From the cell containing the given text, extract its center point as (X, Y) coordinate. 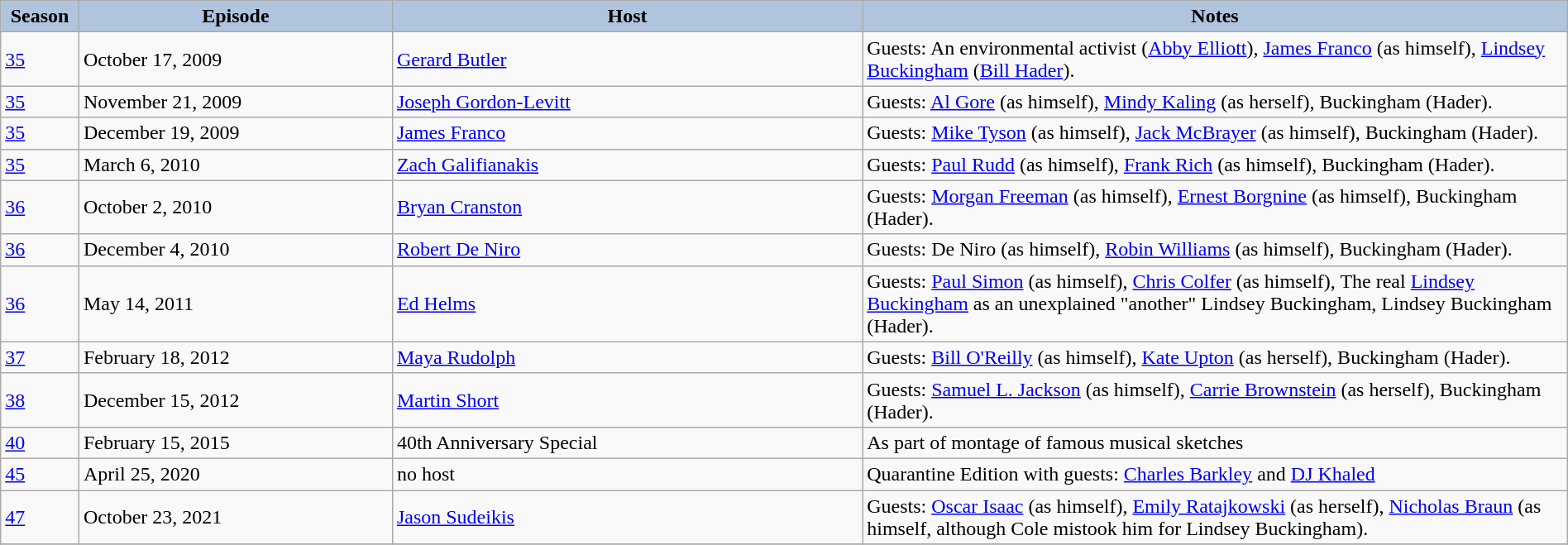
Guests: Paul Rudd (as himself), Frank Rich (as himself), Buckingham (Hader). (1216, 165)
Season (40, 17)
40 (40, 442)
Joseph Gordon-Levitt (627, 102)
October 17, 2009 (235, 60)
Quarantine Edition with guests: Charles Barkley and DJ Khaled (1216, 474)
Guests: De Niro (as himself), Robin Williams (as himself), Buckingham (Hader). (1216, 250)
Guests: Mike Tyson (as himself), Jack McBrayer (as himself), Buckingham (Hader). (1216, 133)
Robert De Niro (627, 250)
37 (40, 357)
Guests: An environmental activist (Abby Elliott), James Franco (as himself), Lindsey Buckingham (Bill Hader). (1216, 60)
November 21, 2009 (235, 102)
Guests: Al Gore (as himself), Mindy Kaling (as herself), Buckingham (Hader). (1216, 102)
Ed Helms (627, 304)
Guests: Morgan Freeman (as himself), Ernest Borgnine (as himself), Buckingham (Hader). (1216, 207)
Maya Rudolph (627, 357)
no host (627, 474)
40th Anniversary Special (627, 442)
James Franco (627, 133)
April 25, 2020 (235, 474)
Episode (235, 17)
Zach Galifianakis (627, 165)
December 15, 2012 (235, 400)
47 (40, 516)
As part of montage of famous musical sketches (1216, 442)
October 2, 2010 (235, 207)
Bryan Cranston (627, 207)
38 (40, 400)
Gerard Butler (627, 60)
February 15, 2015 (235, 442)
Guests: Oscar Isaac (as himself), Emily Ratajkowski (as herself), Nicholas Braun (as himself, although Cole mistook him for Lindsey Buckingham). (1216, 516)
March 6, 2010 (235, 165)
December 4, 2010 (235, 250)
Notes (1216, 17)
October 23, 2021 (235, 516)
Martin Short (627, 400)
May 14, 2011 (235, 304)
Guests: Samuel L. Jackson (as himself), Carrie Brownstein (as herself), Buckingham (Hader). (1216, 400)
February 18, 2012 (235, 357)
December 19, 2009 (235, 133)
Jason Sudeikis (627, 516)
Host (627, 17)
45 (40, 474)
Guests: Bill O'Reilly (as himself), Kate Upton (as herself), Buckingham (Hader). (1216, 357)
